Pinpoint the cell where the given text exists, returning its (X, Y) midpoint coordinate. 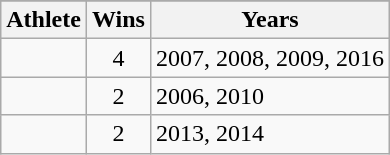
2006, 2010 (270, 96)
Wins (118, 20)
2013, 2014 (270, 134)
Years (270, 20)
Athlete (44, 20)
4 (118, 58)
2007, 2008, 2009, 2016 (270, 58)
